From the cell containing the given text, extract its center point as [x, y] coordinate. 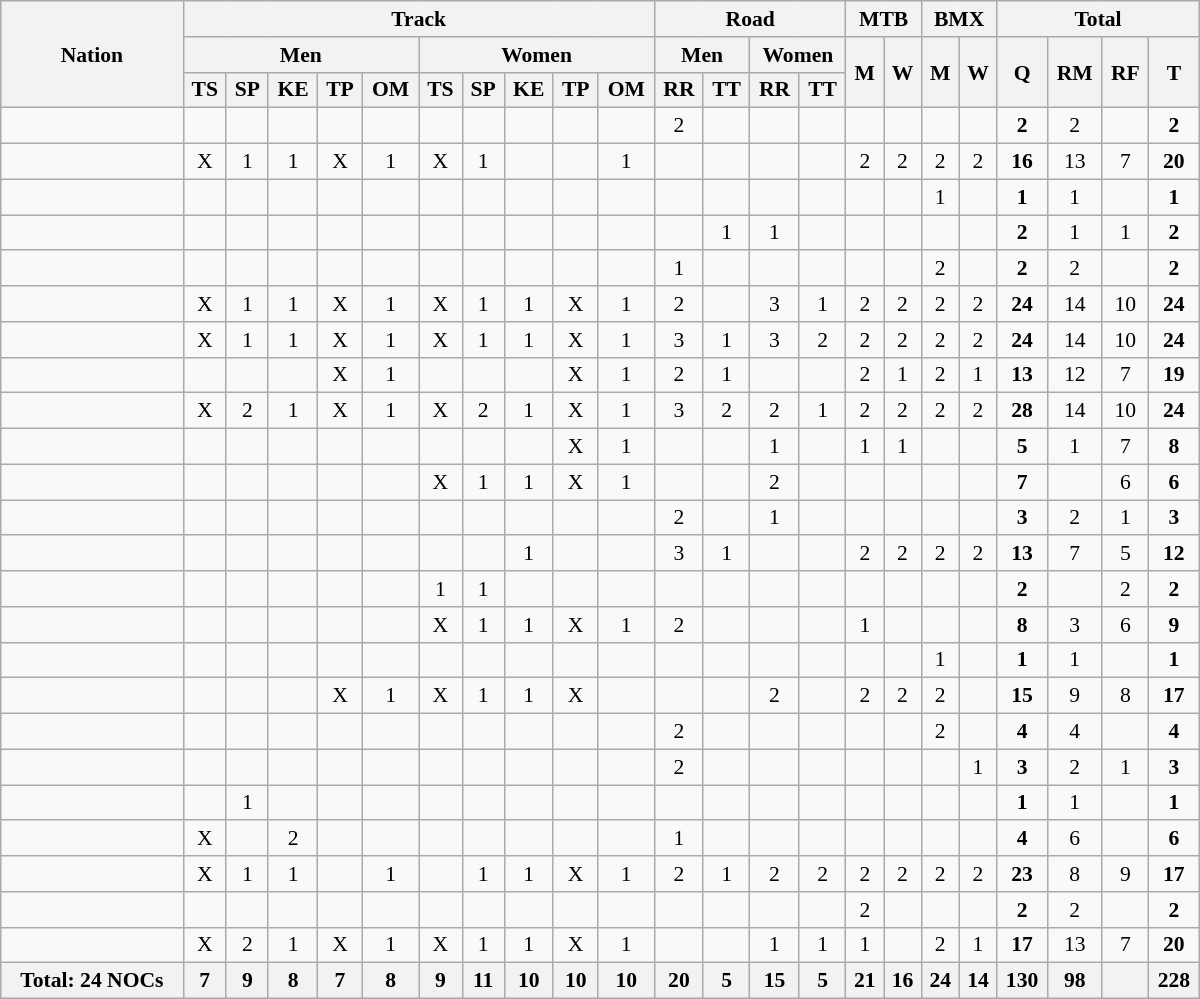
Total: 24 NOCs [92, 981]
Total [1098, 19]
RF [1125, 72]
Track [418, 19]
28 [1022, 411]
11 [483, 981]
130 [1022, 981]
BMX [958, 19]
T [1174, 72]
228 [1174, 981]
RM [1074, 72]
23 [1022, 874]
Road [750, 19]
19 [1174, 375]
98 [1074, 981]
MTB [884, 19]
Nation [92, 54]
Q [1022, 72]
21 [865, 981]
